Output the (x, y) coordinate of the center of the cell containing the given text.  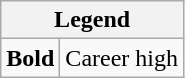
Legend (92, 20)
Career high (122, 58)
Bold (30, 58)
